Output the (x, y) coordinate of the center of the cell containing the given text.  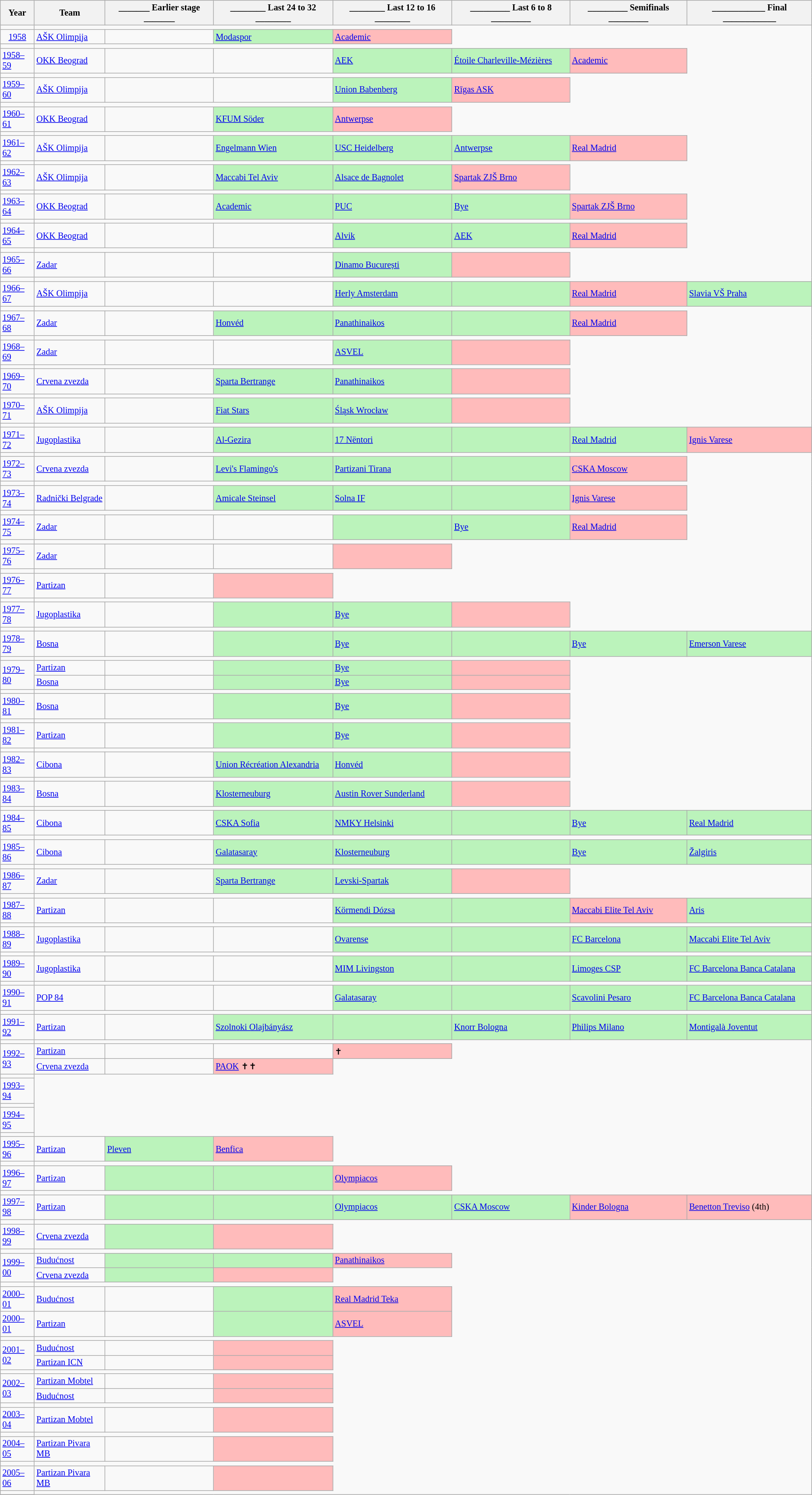
1981–82 (17, 735)
POP 84 (69, 998)
MIM Livingston (392, 968)
Aris (749, 910)
2005–06 (17, 1478)
Benfica (273, 1149)
1978–79 (17, 644)
Benetton Treviso (4th) (749, 1207)
Rīgas ASK (511, 90)
Scavolini Pesaro (629, 998)
Pleven (159, 1149)
1997–98 (17, 1207)
1999–00 (17, 1267)
Montigalà Joventut (749, 1027)
1973–74 (17, 498)
1986–87 (17, 881)
1967–68 (17, 323)
1965–66 (17, 265)
_______ Earlier stage _______ (159, 13)
1996–97 (17, 1178)
Limoges CSP (629, 968)
1989–90 (17, 968)
Szolnoki Olajbányász (273, 1027)
PUC (392, 207)
Dinamo București (392, 265)
Team (69, 13)
Levski-Spartak (392, 881)
1980–81 (17, 706)
Philips Milano (629, 1027)
1992–93 (17, 1058)
1961–62 (17, 148)
1985–86 (17, 852)
Engelmann Wien (273, 148)
KFUM Söder (273, 119)
1968–69 (17, 352)
Ovarense (392, 939)
Herly Amsterdam (392, 294)
Śląsk Wrocław (392, 411)
Year (17, 13)
1972–73 (17, 469)
Al-Gezira (273, 440)
Maccabi Tel Aviv (273, 177)
Étoile Charleville-Mézières (511, 61)
Partizan ICN (69, 1362)
1998–99 (17, 1236)
Fiat Stars (273, 411)
Partizani Tirana (392, 469)
2003–04 (17, 1420)
1963–64 (17, 207)
Žalgiris (749, 852)
Körmendi Dózsa (392, 910)
Knorr Bologna (511, 1027)
1974–75 (17, 527)
1970–71 (17, 411)
2002–03 (17, 1388)
Emerson Varese (749, 644)
Alvik (392, 236)
NMKY Helsinki (392, 823)
PAOK ✝✝ (273, 1066)
1987–88 (17, 910)
1969–70 (17, 381)
1984–85 (17, 823)
Radnički Belgrade (69, 498)
1975–76 (17, 556)
________ Last 24 to 32 ________ (273, 13)
Alsace de Bagnolet (392, 177)
2001–02 (17, 1355)
1971–72 (17, 440)
1962–63 (17, 177)
USC Heidelberg (392, 148)
2004–05 (17, 1449)
1990–91 (17, 998)
1964–65 (17, 236)
Solna IF (392, 498)
Union Babenberg (392, 90)
________ Last 12 to 16 ________ (392, 13)
1988–89 (17, 939)
1959–60 (17, 90)
_________ Semifinals _________ (629, 13)
17 Nëntori (392, 440)
Kinder Bologna (629, 1207)
1993–94 (17, 1091)
Modaspor (273, 37)
Amicale Steinsel (273, 498)
1995–96 (17, 1149)
✝ (392, 1051)
1977–78 (17, 615)
1976–77 (17, 586)
1983–84 (17, 793)
CSKA Sofia (273, 823)
1958 (17, 37)
Levi's Flamingo's (273, 469)
1982–83 (17, 764)
Austin Rover Sunderland (392, 793)
Real Madrid Teka (392, 1299)
_________ Last 6 to 8 _________ (511, 13)
1991–92 (17, 1027)
1958–59 (17, 61)
Union Récréation Alexandria (273, 764)
1979–80 (17, 675)
FC Barcelona (629, 939)
____________ Final ____________ (749, 13)
1966–67 (17, 294)
1994–95 (17, 1120)
Slavia VŠ Praha (749, 294)
1960–61 (17, 119)
